Extract the (X, Y) coordinate from the center of the cell holding the provided text.  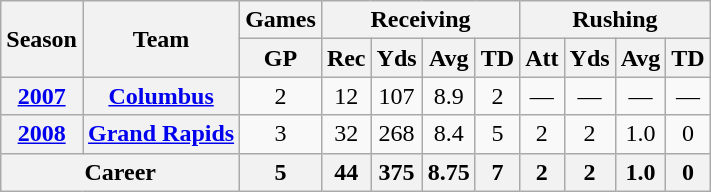
Receiving (420, 20)
Rec (346, 58)
Grand Rapids (160, 134)
7 (497, 172)
8.75 (448, 172)
32 (346, 134)
Columbus (160, 96)
107 (396, 96)
2008 (42, 134)
Season (42, 39)
3 (281, 134)
Att (542, 58)
GP (281, 58)
Rushing (616, 20)
Games (281, 20)
2007 (42, 96)
44 (346, 172)
12 (346, 96)
8.9 (448, 96)
8.4 (448, 134)
268 (396, 134)
Career (120, 172)
375 (396, 172)
Team (160, 39)
